Identify which cell holds the provided text, then report its [x, y] central coordinate. 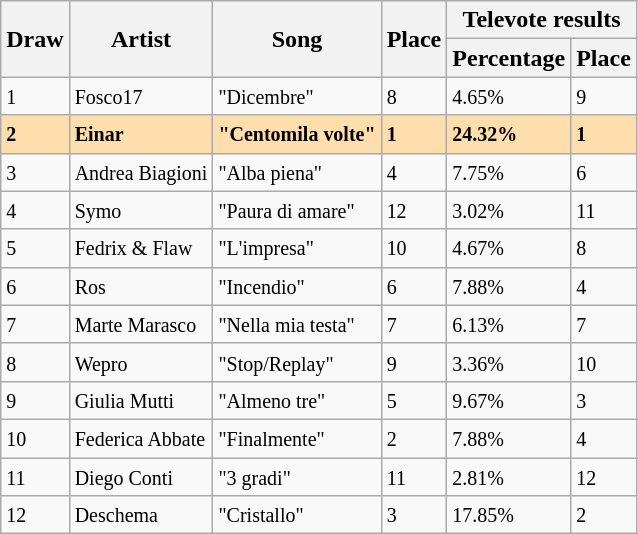
"Stop/Replay" [297, 362]
"Almeno tre" [297, 400]
"Centomila volte" [297, 134]
Giulia Mutti [141, 400]
24.32% [509, 134]
Marte Marasco [141, 324]
"3 gradi" [297, 477]
2.81% [509, 477]
17.85% [509, 515]
Fedrix & Flaw [141, 248]
"Dicembre" [297, 96]
"Alba piena" [297, 172]
Fosco17 [141, 96]
Diego Conti [141, 477]
"Incendio" [297, 286]
Song [297, 39]
6.13% [509, 324]
"L'impresa" [297, 248]
4.65% [509, 96]
"Nella mia testa" [297, 324]
Einar [141, 134]
3.02% [509, 210]
Ros [141, 286]
Draw [35, 39]
Artist [141, 39]
"Finalmente" [297, 438]
Wepro [141, 362]
Federica Abbate [141, 438]
7.75% [509, 172]
Televote results [542, 20]
9.67% [509, 400]
Percentage [509, 58]
3.36% [509, 362]
"Paura di amare" [297, 210]
4.67% [509, 248]
Deschema [141, 515]
"Cristallo" [297, 515]
Symo [141, 210]
Andrea Biagioni [141, 172]
